Return [X, Y] of the center of cell containing provided text 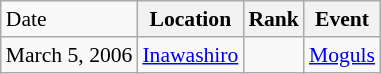
March 5, 2006 [70, 55]
Inawashiro [190, 55]
Event [342, 19]
Location [190, 19]
Date [70, 19]
Rank [274, 19]
Moguls [342, 55]
